Return the (X, Y) coordinate for the center point of the cell that contains the specified text.  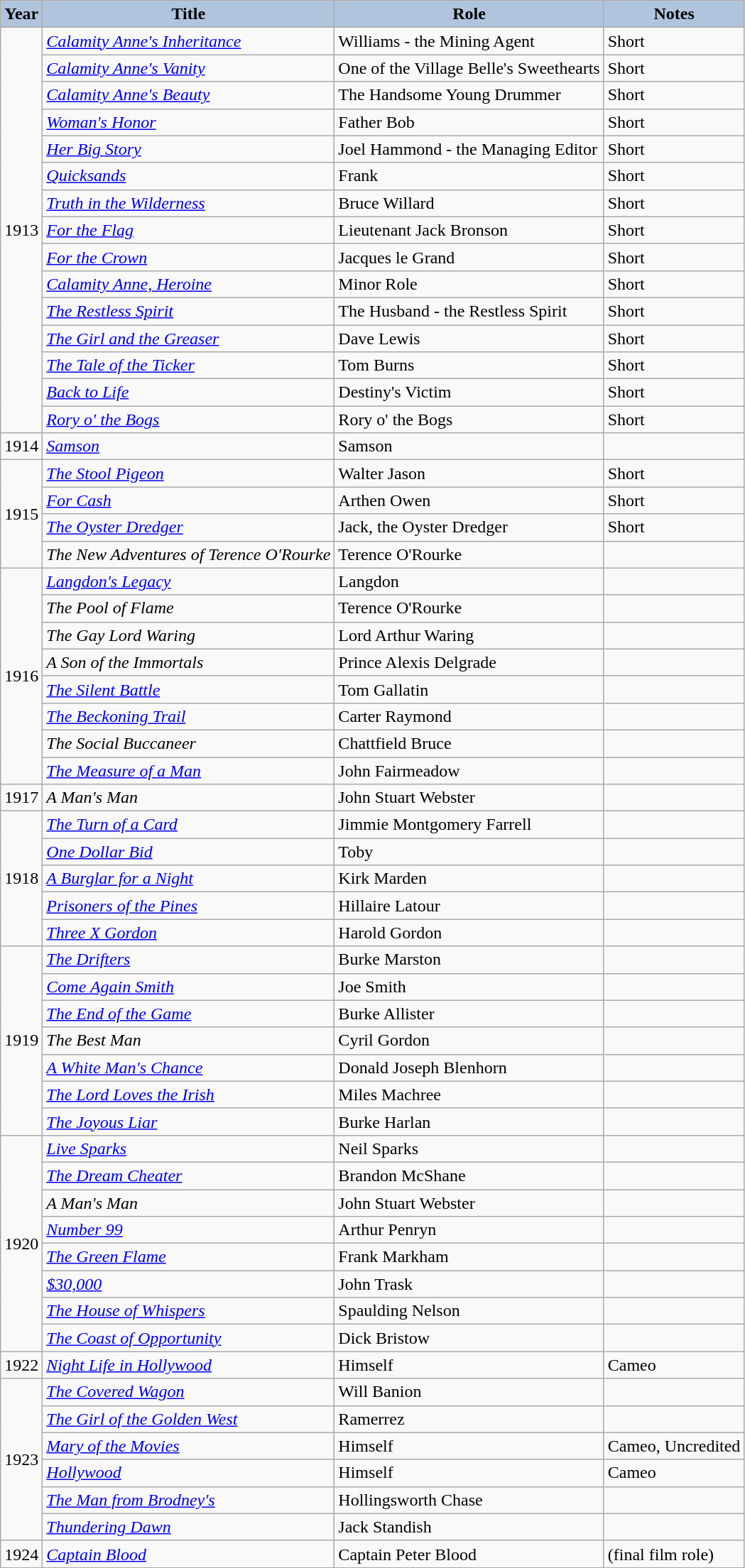
The Gay Lord Waring (189, 635)
Toby (469, 852)
Calamity Anne, Heroine (189, 284)
Notes (674, 14)
For Cash (189, 500)
The Measure of a Man (189, 770)
Quicksands (189, 176)
Brandon McShane (469, 1175)
The Social Buccaneer (189, 743)
Year (21, 14)
Kirk Marden (469, 879)
Hollingsworth Chase (469, 1500)
Role (469, 14)
The Drifters (189, 960)
Tom Gallatin (469, 689)
Calamity Anne's Beauty (189, 95)
The End of the Game (189, 1014)
The Pool of Flame (189, 608)
Night Life in Hollywood (189, 1365)
Burke Marston (469, 960)
The Tale of the Ticker (189, 366)
Lieutenant Jack Bronson (469, 230)
Hollywood (189, 1473)
Calamity Anne's Vanity (189, 68)
Prince Alexis Delgrade (469, 662)
Jack, the Oyster Dredger (469, 527)
One Dollar Bid (189, 852)
Lord Arthur Waring (469, 635)
Bruce Willard (469, 203)
Tom Burns (469, 366)
The Covered Wagon (189, 1392)
Ramerrez (469, 1419)
Dave Lewis (469, 339)
The Lord Loves the Irish (189, 1095)
Joel Hammond - the Managing Editor (469, 149)
1920 (21, 1243)
Destiny's Victim (469, 393)
The Joyous Liar (189, 1122)
The Oyster Dredger (189, 527)
The Handsome Young Drummer (469, 95)
Title (189, 14)
The Husband - the Restless Spirit (469, 311)
$30,000 (189, 1284)
Jimmie Montgomery Farrell (469, 825)
Minor Role (469, 284)
Burke Allister (469, 1014)
Will Banion (469, 1392)
Joe Smith (469, 987)
Her Big Story (189, 149)
1914 (21, 446)
The Coast of Opportunity (189, 1338)
Arthur Penryn (469, 1230)
Jack Standish (469, 1527)
For the Crown (189, 257)
(final film role) (674, 1554)
Langdon (469, 581)
Calamity Anne's Inheritance (189, 41)
Carter Raymond (469, 716)
The Stool Pigeon (189, 473)
1915 (21, 514)
Thundering Dawn (189, 1527)
Williams - the Mining Agent (469, 41)
The Girl of the Golden West (189, 1419)
Harold Gordon (469, 933)
Come Again Smith (189, 987)
Cyril Gordon (469, 1041)
Mary of the Movies (189, 1446)
1917 (21, 798)
Woman's Honor (189, 122)
One of the Village Belle's Sweethearts (469, 68)
The Turn of a Card (189, 825)
Back to Life (189, 393)
The House of Whispers (189, 1311)
Frank Markham (469, 1257)
The Girl and the Greaser (189, 339)
1924 (21, 1554)
The Restless Spirit (189, 311)
The Beckoning Trail (189, 716)
Captain Peter Blood (469, 1554)
Father Bob (469, 122)
The Green Flame (189, 1257)
The Man from Brodney's (189, 1500)
Dick Bristow (469, 1338)
Miles Machree (469, 1095)
John Fairmeadow (469, 770)
Cameo, Uncredited (674, 1446)
Langdon's Legacy (189, 581)
A White Man's Chance (189, 1068)
Captain Blood (189, 1554)
Chattfield Bruce (469, 743)
Live Sparks (189, 1148)
Truth in the Wilderness (189, 203)
Donald Joseph Blenhorn (469, 1068)
1919 (21, 1041)
For the Flag (189, 230)
The Dream Cheater (189, 1175)
A Burglar for a Night (189, 879)
Frank (469, 176)
Prisoners of the Pines (189, 906)
Walter Jason (469, 473)
Three X Gordon (189, 933)
The Silent Battle (189, 689)
Neil Sparks (469, 1148)
A Son of the Immortals (189, 662)
Burke Harlan (469, 1122)
Spaulding Nelson (469, 1311)
Number 99 (189, 1230)
1913 (21, 230)
The New Adventures of Terence O'Rourke (189, 554)
Arthen Owen (469, 500)
1923 (21, 1459)
John Trask (469, 1284)
1918 (21, 879)
Jacques le Grand (469, 257)
1922 (21, 1365)
1916 (21, 676)
Hillaire Latour (469, 906)
The Best Man (189, 1041)
